From the cell containing the given text, extract its center point as [X, Y] coordinate. 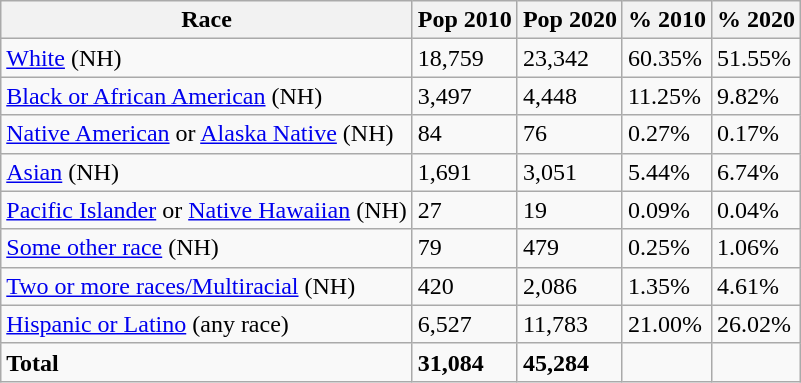
0.27% [666, 134]
2,086 [570, 286]
76 [570, 134]
3,051 [570, 172]
51.55% [756, 58]
0.17% [756, 134]
6,527 [464, 324]
4,448 [570, 96]
White (NH) [207, 58]
1,691 [464, 172]
Two or more races/Multiracial (NH) [207, 286]
23,342 [570, 58]
79 [464, 248]
5.44% [666, 172]
3,497 [464, 96]
60.35% [666, 58]
27 [464, 210]
0.09% [666, 210]
84 [464, 134]
31,084 [464, 362]
Native American or Alaska Native (NH) [207, 134]
45,284 [570, 362]
479 [570, 248]
Pacific Islander or Native Hawaiian (NH) [207, 210]
Hispanic or Latino (any race) [207, 324]
Total [207, 362]
Some other race (NH) [207, 248]
Asian (NH) [207, 172]
11.25% [666, 96]
Pop 2010 [464, 20]
26.02% [756, 324]
420 [464, 286]
Black or African American (NH) [207, 96]
9.82% [756, 96]
Race [207, 20]
1.35% [666, 286]
Pop 2020 [570, 20]
18,759 [464, 58]
0.04% [756, 210]
0.25% [666, 248]
11,783 [570, 324]
6.74% [756, 172]
4.61% [756, 286]
21.00% [666, 324]
% 2010 [666, 20]
1.06% [756, 248]
19 [570, 210]
% 2020 [756, 20]
